Search for the cell housing the specified text and yield its (X, Y) center coordinate. 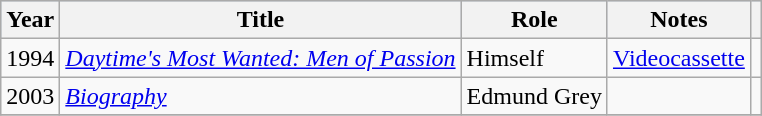
Edmund Grey (534, 96)
Videocassette (678, 58)
Notes (678, 20)
Role (534, 20)
Biography (260, 96)
Himself (534, 58)
2003 (30, 96)
1994 (30, 58)
Daytime's Most Wanted: Men of Passion (260, 58)
Year (30, 20)
Title (260, 20)
